Extract the [X, Y] coordinate from the center of the cell holding the provided text.  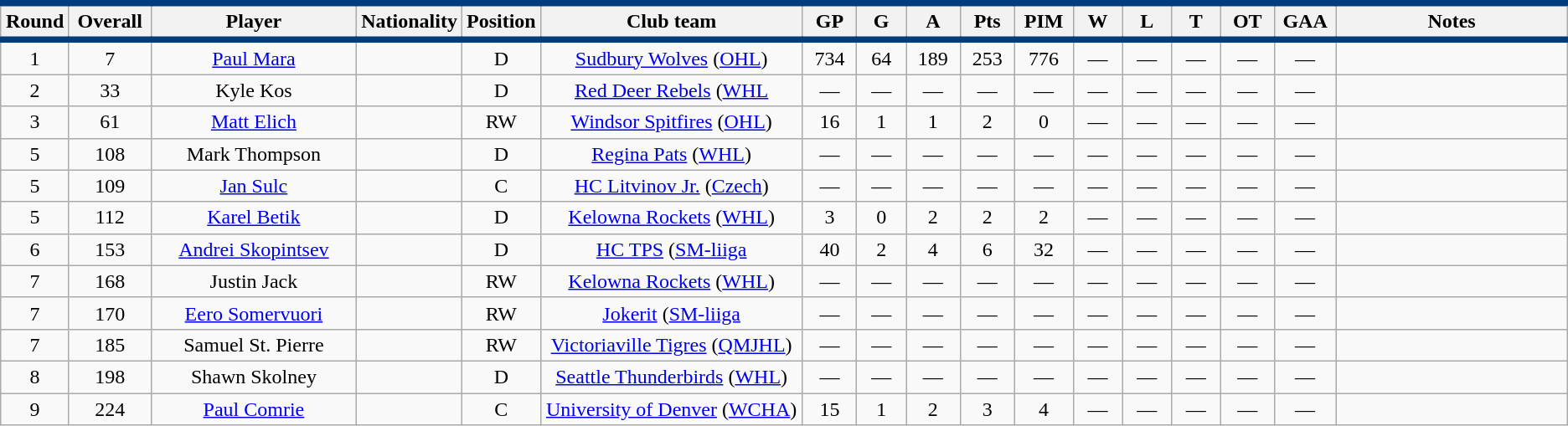
32 [1044, 249]
Mark Thompson [254, 154]
185 [110, 345]
16 [829, 122]
198 [110, 377]
Club team [672, 22]
64 [881, 57]
OT [1247, 22]
GAA [1305, 22]
776 [1044, 57]
Regina Pats (WHL) [672, 154]
T [1196, 22]
33 [110, 90]
Paul Mara [254, 57]
40 [829, 249]
Karel Betik [254, 218]
Samuel St. Pierre [254, 345]
HC Litvinov Jr. (Czech) [672, 186]
15 [829, 409]
University of Denver (WCHA) [672, 409]
Paul Comrie [254, 409]
W [1097, 22]
Player [254, 22]
9 [35, 409]
PIM [1044, 22]
HC TPS (SM-liiga [672, 249]
170 [110, 313]
Overall [110, 22]
61 [110, 122]
Nationality [410, 22]
L [1148, 22]
Windsor Spitfires (OHL) [672, 122]
Andrei Skopintsev [254, 249]
Notes [1452, 22]
Kyle Kos [254, 90]
734 [829, 57]
GP [829, 22]
Red Deer Rebels (WHL [672, 90]
Position [501, 22]
A [933, 22]
8 [35, 377]
G [881, 22]
224 [110, 409]
Justin Jack [254, 281]
Jokerit (SM-liiga [672, 313]
168 [110, 281]
153 [110, 249]
112 [110, 218]
Jan Sulc [254, 186]
Eero Somervuori [254, 313]
Shawn Skolney [254, 377]
Sudbury Wolves (OHL) [672, 57]
Round [35, 22]
109 [110, 186]
Victoriaville Tigres (QMJHL) [672, 345]
108 [110, 154]
Seattle Thunderbirds (WHL) [672, 377]
189 [933, 57]
Pts [987, 22]
253 [987, 57]
Matt Elich [254, 122]
